Determine the [x, y] coordinate at the center of the cell enclosing the given text.  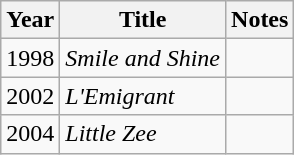
Notes [260, 20]
2002 [30, 96]
Year [30, 20]
2004 [30, 134]
Title [143, 20]
Little Zee [143, 134]
Smile and Shine [143, 58]
1998 [30, 58]
L'Emigrant [143, 96]
